Identify which cell holds the provided text, then report its (X, Y) central coordinate. 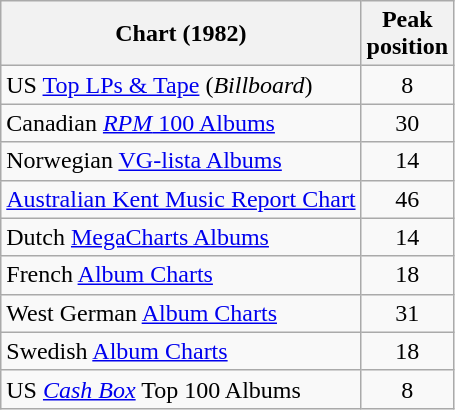
US Top LPs & Tape (Billboard) (181, 85)
30 (407, 123)
31 (407, 313)
Chart (1982) (181, 34)
Swedish Album Charts (181, 351)
Dutch MegaCharts Albums (181, 237)
Peakposition (407, 34)
46 (407, 199)
French Album Charts (181, 275)
Canadian RPM 100 Albums (181, 123)
West German Album Charts (181, 313)
US Cash Box Top 100 Albums (181, 389)
Norwegian VG-lista Albums (181, 161)
Australian Kent Music Report Chart (181, 199)
